Return the (X, Y) coordinate for the center point of the cell that contains the specified text.  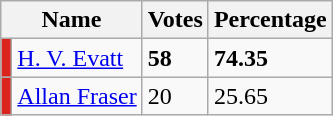
Name (72, 20)
74.35 (270, 58)
Percentage (270, 20)
H. V. Evatt (77, 58)
20 (175, 96)
25.65 (270, 96)
Allan Fraser (77, 96)
Votes (175, 20)
58 (175, 58)
